Scan for the cell matching the given text and deliver its (x, y) coordinate at center. 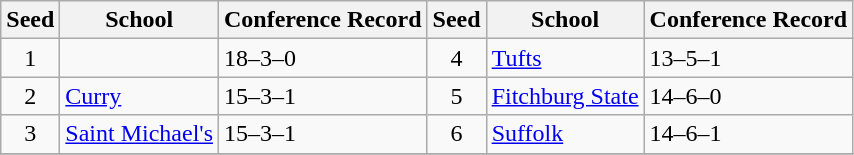
2 (30, 96)
13–5–1 (748, 58)
5 (456, 96)
14–6–0 (748, 96)
6 (456, 134)
14–6–1 (748, 134)
Curry (140, 96)
Fitchburg State (565, 96)
4 (456, 58)
3 (30, 134)
1 (30, 58)
Saint Michael's (140, 134)
18–3–0 (324, 58)
Suffolk (565, 134)
Tufts (565, 58)
